Find where the given text appears and provide that cell's center as (x, y) coordinate. 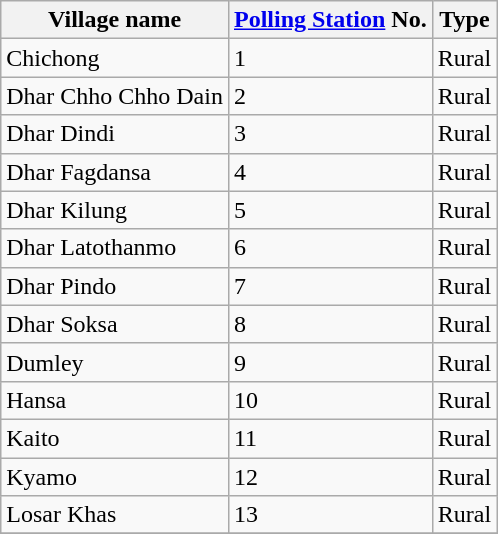
5 (330, 210)
12 (330, 477)
Dhar Latothanmo (115, 248)
Kaito (115, 438)
13 (330, 515)
Village name (115, 20)
4 (330, 172)
1 (330, 58)
10 (330, 400)
Dhar Soksa (115, 324)
Chichong (115, 58)
11 (330, 438)
Dhar Fagdansa (115, 172)
Dumley (115, 362)
7 (330, 286)
Dhar Pindo (115, 286)
6 (330, 248)
Losar Khas (115, 515)
Dhar Kilung (115, 210)
Polling Station No. (330, 20)
3 (330, 134)
Kyamo (115, 477)
Dhar Chho Chho Dain (115, 96)
8 (330, 324)
Dhar Dindi (115, 134)
2 (330, 96)
Type (464, 20)
9 (330, 362)
Hansa (115, 400)
